Determine the [x, y] coordinate at the center of the cell enclosing the given text.  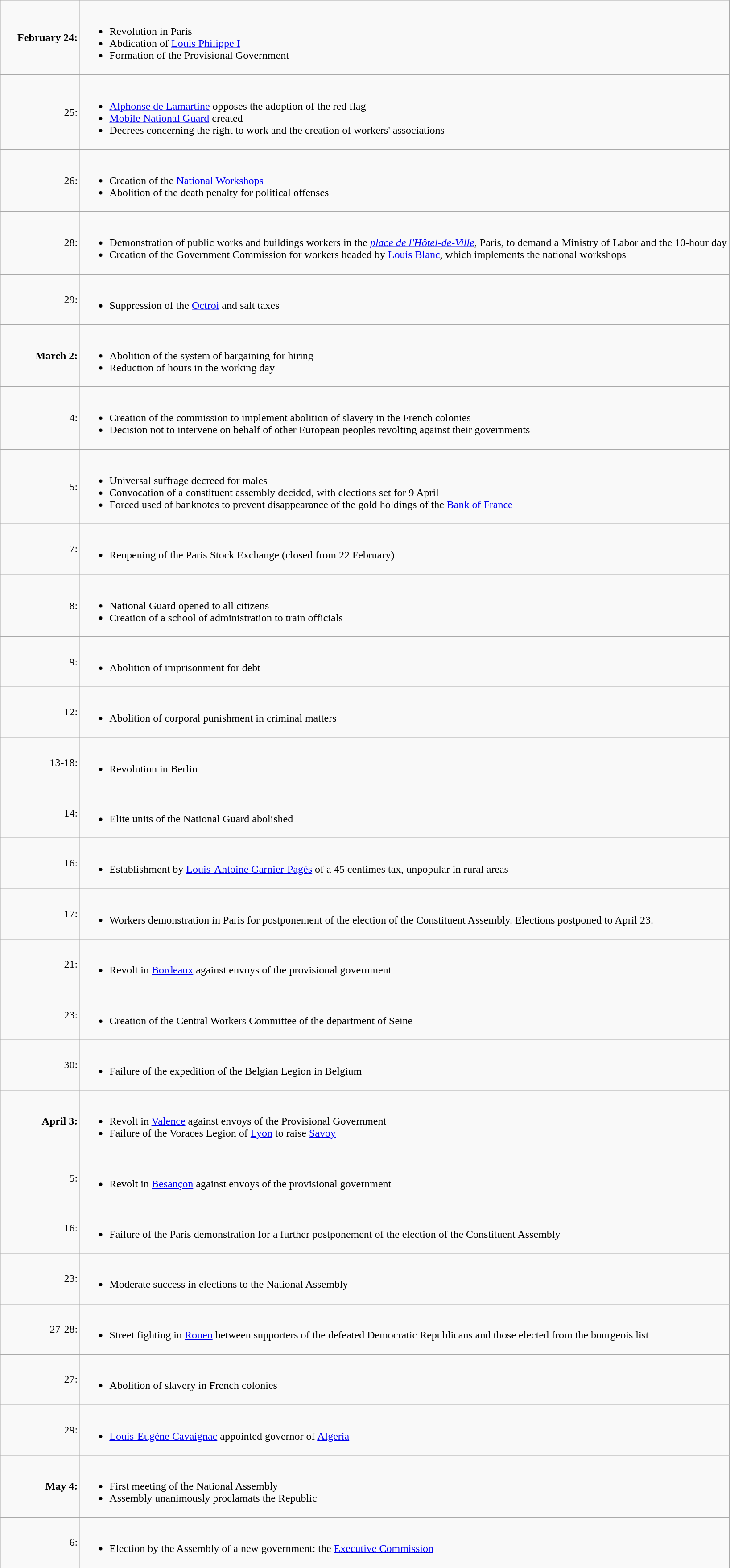
Louis-Eugène Cavaignac appointed governor of Algeria [405, 1430]
Failure of the Paris demonstration for a further postponement of the election of the Constituent Assembly [405, 1228]
25: [40, 112]
30: [40, 1065]
Failure of the expedition of the Belgian Legion in Belgium [405, 1065]
Revolt in Besançon against envoys of the provisional government [405, 1178]
National Guard opened to all citizensCreation of a school of administration to train officials [405, 605]
Revolution in ParisAbdication of Louis Philippe IFormation of the Provisional Government [405, 37]
Suppression of the Octroi and salt taxes [405, 300]
21: [40, 965]
7: [40, 549]
April 3: [40, 1121]
Street fighting in Rouen between supporters of the defeated Democratic Republicans and those elected from the bourgeois list [405, 1329]
14: [40, 813]
First meeting of the National AssemblyAssembly unanimously proclamats the Republic [405, 1486]
Establishment by Louis-Antoine Garnier-Pagès of a 45 centimes tax, unpopular in rural areas [405, 864]
Abolition of corporal punishment in criminal matters [405, 712]
Abolition of imprisonment for debt [405, 661]
Creation of the National WorkshopsAbolition of the death penalty for political offenses [405, 181]
Abolition of the system of bargaining for hiringReduction of hours in the working day [405, 356]
May 4: [40, 1486]
Revolution in Berlin [405, 762]
Revolt in Valence against envoys of the Provisional GovernmentFailure of the Voraces Legion of Lyon to raise Savoy [405, 1121]
Revolt in Bordeaux against envoys of the provisional government [405, 965]
8: [40, 605]
Election by the Assembly of a new government: the Executive Commission [405, 1542]
13-18: [40, 762]
27: [40, 1379]
February 24: [40, 37]
Creation of the Central Workers Committee of the department of Seine [405, 1014]
17: [40, 914]
27-28: [40, 1329]
Workers demonstration in Paris for postponement of the election of the Constituent Assembly. Elections postponed to April 23. [405, 914]
March 2: [40, 356]
9: [40, 661]
4: [40, 418]
28: [40, 243]
6: [40, 1542]
12: [40, 712]
Elite units of the National Guard abolished [405, 813]
Abolition of slavery in French colonies [405, 1379]
Moderate success in elections to the National Assembly [405, 1278]
26: [40, 181]
Reopening of the Paris Stock Exchange (closed from 22 February) [405, 549]
